Capture the cell that displays the provided text and extract its (X, Y) central coordinate. 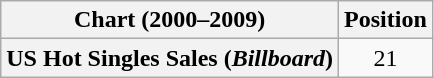
21 (386, 58)
Chart (2000–2009) (170, 20)
US Hot Singles Sales (Billboard) (170, 58)
Position (386, 20)
